For the text-containing cell, return its midpoint in [X, Y] coordinate format. 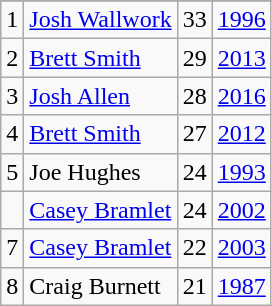
5 [12, 172]
Joe Hughes [100, 172]
28 [194, 96]
7 [12, 248]
Craig Burnett [100, 286]
2013 [242, 58]
1993 [242, 172]
2016 [242, 96]
22 [194, 248]
2003 [242, 248]
3 [12, 96]
8 [12, 286]
21 [194, 286]
Josh Wallwork [100, 20]
29 [194, 58]
33 [194, 20]
2002 [242, 210]
2 [12, 58]
2012 [242, 134]
1996 [242, 20]
Josh Allen [100, 96]
4 [12, 134]
1 [12, 20]
1987 [242, 286]
27 [194, 134]
